Identify which cell holds the provided text, then report its (X, Y) central coordinate. 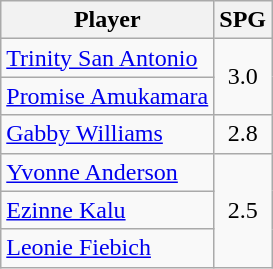
Yvonne Anderson (108, 172)
Player (108, 20)
Trinity San Antonio (108, 58)
Gabby Williams (108, 134)
3.0 (243, 77)
2.8 (243, 134)
Promise Amukamara (108, 96)
Leonie Fiebich (108, 248)
Ezinne Kalu (108, 210)
SPG (243, 20)
2.5 (243, 210)
